Extract the (X, Y) coordinate from the center of the cell holding the provided text.  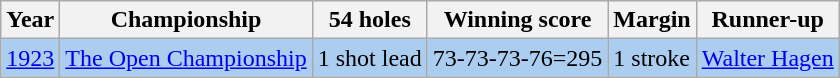
Runner-up (768, 20)
1 stroke (652, 58)
Year (30, 20)
Championship (186, 20)
Winning score (518, 20)
Walter Hagen (768, 58)
The Open Championship (186, 58)
1923 (30, 58)
1 shot lead (370, 58)
54 holes (370, 20)
Margin (652, 20)
73-73-73-76=295 (518, 58)
